Locate the cell with the specified text and output its [x, y] center coordinate. 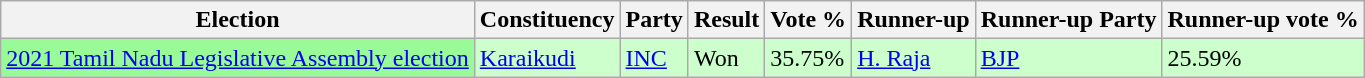
2021 Tamil Nadu Legislative Assembly election [238, 58]
Karaikudi [547, 58]
BJP [1068, 58]
Party [654, 20]
Won [726, 58]
INC [654, 58]
Vote % [808, 20]
Runner-up Party [1068, 20]
Constituency [547, 20]
H. Raja [914, 58]
Election [238, 20]
Result [726, 20]
25.59% [1263, 58]
35.75% [808, 58]
Runner-up [914, 20]
Runner-up vote % [1263, 20]
